Find where the given text appears and provide that cell's center as [X, Y] coordinate. 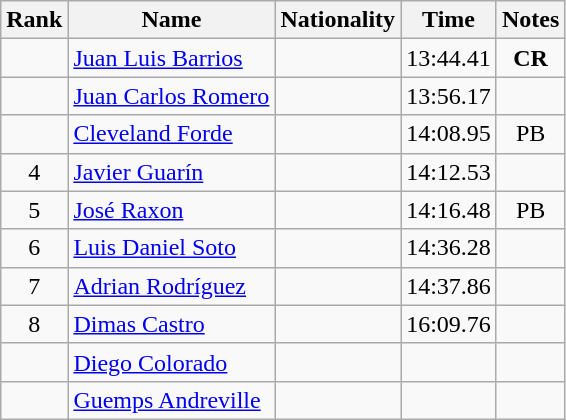
14:08.95 [449, 134]
Name [172, 20]
Nationality [338, 20]
6 [34, 248]
José Raxon [172, 210]
Rank [34, 20]
Juan Carlos Romero [172, 96]
8 [34, 324]
14:37.86 [449, 286]
Time [449, 20]
16:09.76 [449, 324]
Diego Colorado [172, 362]
Notes [530, 20]
13:56.17 [449, 96]
Adrian Rodríguez [172, 286]
Javier Guarín [172, 172]
14:36.28 [449, 248]
Guemps Andreville [172, 400]
14:16.48 [449, 210]
7 [34, 286]
CR [530, 58]
Juan Luis Barrios [172, 58]
Dimas Castro [172, 324]
13:44.41 [449, 58]
Cleveland Forde [172, 134]
14:12.53 [449, 172]
4 [34, 172]
Luis Daniel Soto [172, 248]
5 [34, 210]
